From the cell containing the given text, extract its center point as [x, y] coordinate. 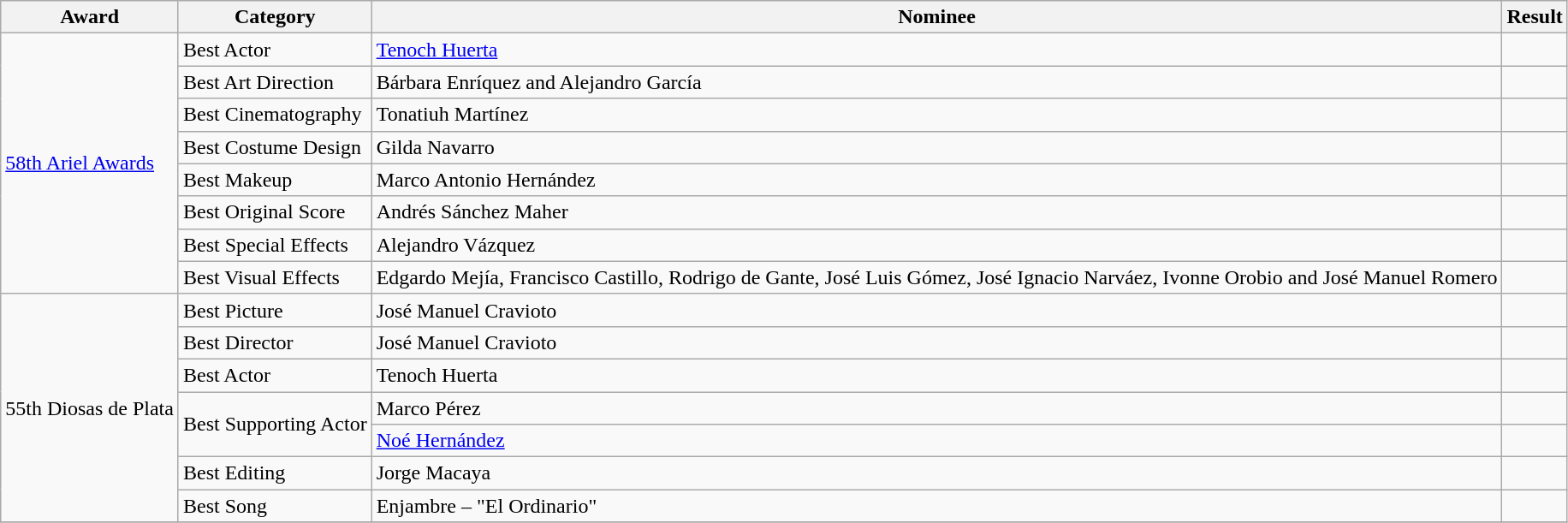
Marco Antonio Hernández [936, 180]
58th Ariel Awards [90, 163]
Bárbara Enríquez and Alejandro García [936, 82]
Best Costume Design [275, 147]
Tonatiuh Martínez [936, 115]
Best Supporting Actor [275, 425]
Marco Pérez [936, 408]
Best Cinematography [275, 115]
Edgardo Mejía, Francisco Castillo, Rodrigo de Gante, José Luis Gómez, José Ignacio Narváez, Ivonne Orobio and José Manuel Romero [936, 277]
Noé Hernández [936, 441]
Category [275, 17]
Best Picture [275, 310]
Best Director [275, 342]
Result [1535, 17]
Best Art Direction [275, 82]
Andrés Sánchez Maher [936, 212]
Nominee [936, 17]
Gilda Navarro [936, 147]
Best Makeup [275, 180]
55th Diosas de Plata [90, 407]
Best Visual Effects [275, 277]
Enjambre – "El Ordinario" [936, 506]
Best Special Effects [275, 245]
Award [90, 17]
Best Song [275, 506]
Alejandro Vázquez [936, 245]
Jorge Macaya [936, 473]
Best Original Score [275, 212]
Best Editing [275, 473]
